Provide the (X, Y) coordinate of the cell's center where the given text is located.  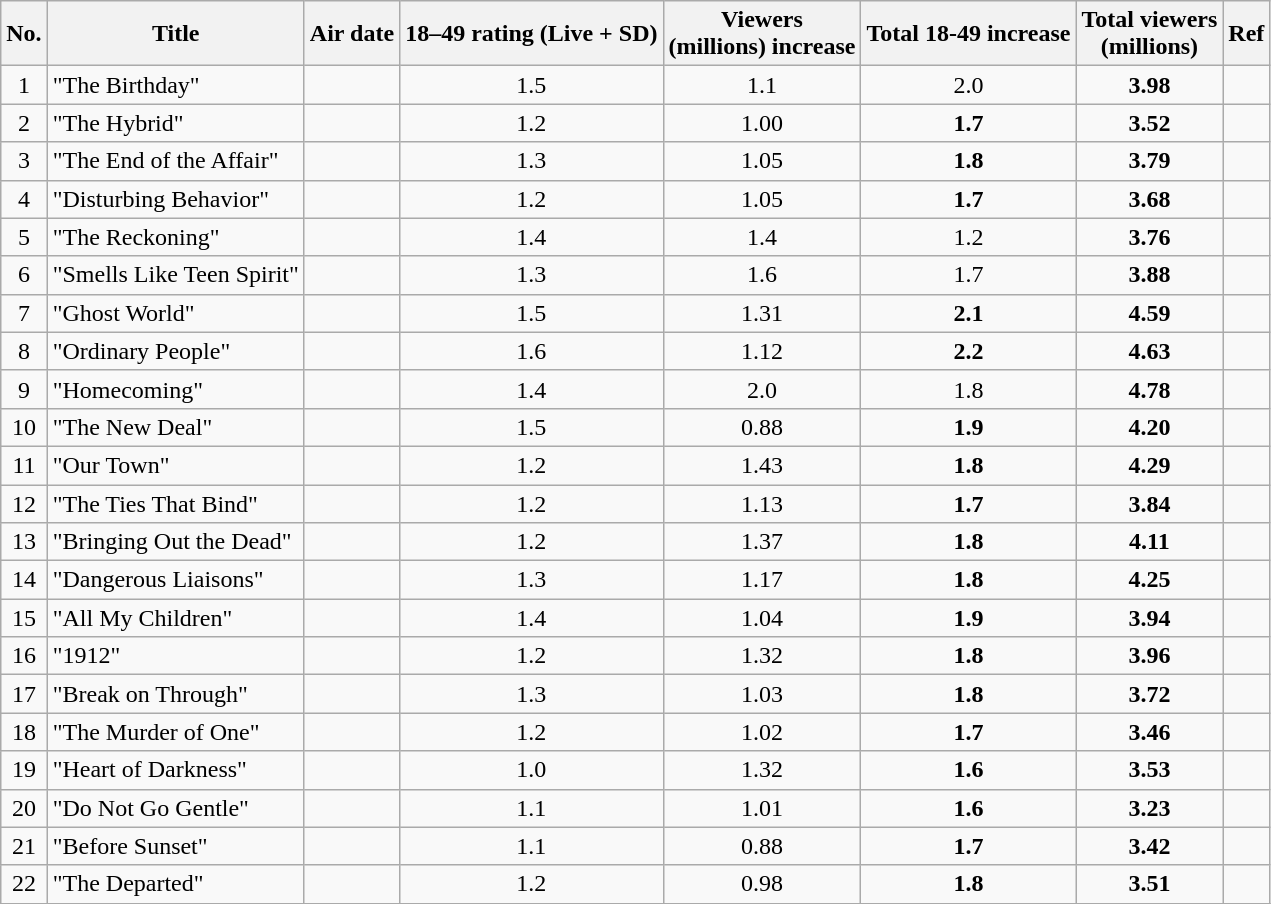
4.29 (1150, 465)
3.88 (1150, 275)
"Before Sunset" (176, 846)
17 (24, 694)
18 (24, 732)
3.42 (1150, 846)
1.01 (762, 808)
"The Departed" (176, 884)
3.79 (1150, 161)
"Smells Like Teen Spirit" (176, 275)
"Bringing Out the Dead" (176, 542)
8 (24, 351)
1.31 (762, 313)
1.17 (762, 580)
"1912" (176, 656)
4.63 (1150, 351)
14 (24, 580)
5 (24, 237)
Ref (1246, 34)
"The Birthday" (176, 85)
4.59 (1150, 313)
21 (24, 846)
Air date (352, 34)
3.46 (1150, 732)
3.98 (1150, 85)
3.96 (1150, 656)
Title (176, 34)
"Ghost World" (176, 313)
1.13 (762, 503)
4.25 (1150, 580)
3.94 (1150, 618)
3.23 (1150, 808)
"The Ties That Bind" (176, 503)
"Heart of Darkness" (176, 770)
20 (24, 808)
Total viewers(millions) (1150, 34)
1.02 (762, 732)
6 (24, 275)
1.00 (762, 123)
7 (24, 313)
1.12 (762, 351)
3.68 (1150, 199)
No. (24, 34)
19 (24, 770)
3.72 (1150, 694)
"The End of the Affair" (176, 161)
1.03 (762, 694)
4 (24, 199)
15 (24, 618)
3.84 (1150, 503)
"Disturbing Behavior" (176, 199)
"All My Children" (176, 618)
2.2 (968, 351)
4.20 (1150, 427)
9 (24, 389)
18–49 rating (Live + SD) (532, 34)
22 (24, 884)
"Our Town" (176, 465)
"Do Not Go Gentle" (176, 808)
4.11 (1150, 542)
2 (24, 123)
1.37 (762, 542)
3.53 (1150, 770)
2.1 (968, 313)
3 (24, 161)
3.76 (1150, 237)
"Dangerous Liaisons" (176, 580)
"Ordinary People" (176, 351)
1 (24, 85)
"Break on Through" (176, 694)
1.0 (532, 770)
1.04 (762, 618)
3.51 (1150, 884)
16 (24, 656)
"The New Deal" (176, 427)
11 (24, 465)
Total 18-49 increase (968, 34)
3.52 (1150, 123)
Viewers(millions) increase (762, 34)
"The Murder of One" (176, 732)
0.98 (762, 884)
"The Reckoning" (176, 237)
"The Hybrid" (176, 123)
13 (24, 542)
12 (24, 503)
4.78 (1150, 389)
"Homecoming" (176, 389)
1.43 (762, 465)
10 (24, 427)
